Return [x, y] of the center of cell containing provided text 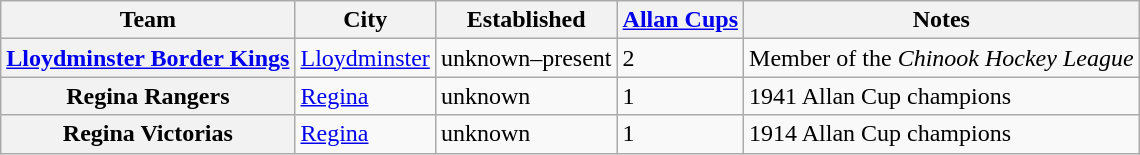
Regina Victorias [148, 134]
City [365, 20]
Established [526, 20]
Team [148, 20]
Member of the Chinook Hockey League [942, 58]
1914 Allan Cup champions [942, 134]
Lloydminster Border Kings [148, 58]
unknown–present [526, 58]
2 [680, 58]
Lloydminster [365, 58]
1941 Allan Cup champions [942, 96]
Notes [942, 20]
Allan Cups [680, 20]
Regina Rangers [148, 96]
